Return [x, y] of the center of cell containing provided text 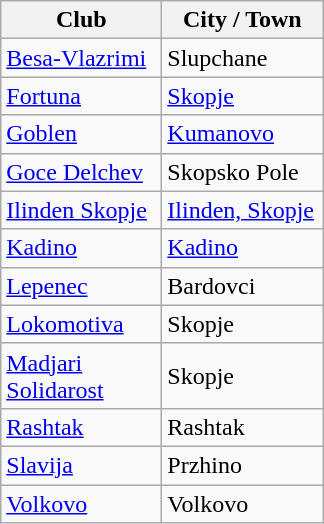
Skopsko Pole [242, 172]
Bardovci [242, 286]
Kumanovo [242, 134]
Goce Delchev [82, 172]
Fortuna [82, 96]
Lepenec [82, 286]
Ilinden, Skopje [242, 210]
Slupchane [242, 58]
Besa-Vlazrimi [82, 58]
Lokomotiva [82, 324]
Slavija [82, 465]
Club [82, 20]
City / Town [242, 20]
Madjari Solidarost [82, 376]
Goblen [82, 134]
Przhino [242, 465]
Ilinden Skopje [82, 210]
